Return the [X, Y] coordinate for the center point of the cell that contains the specified text.  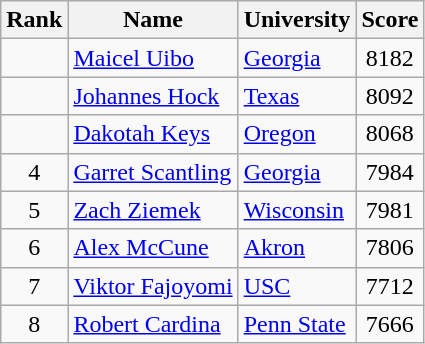
6 [34, 248]
Oregon [297, 134]
Texas [297, 96]
8092 [390, 96]
USC [297, 286]
7666 [390, 324]
8 [34, 324]
7712 [390, 286]
University [297, 20]
Maicel Uibo [153, 58]
Name [153, 20]
5 [34, 210]
Viktor Fajoyomi [153, 286]
Penn State [297, 324]
Dakotah Keys [153, 134]
Wisconsin [297, 210]
Alex McCune [153, 248]
7981 [390, 210]
7 [34, 286]
Robert Cardina [153, 324]
7806 [390, 248]
7984 [390, 172]
Garret Scantling [153, 172]
8182 [390, 58]
Rank [34, 20]
Score [390, 20]
8068 [390, 134]
4 [34, 172]
Johannes Hock [153, 96]
Akron [297, 248]
Zach Ziemek [153, 210]
